For the text-containing cell, return its midpoint in [X, Y] coordinate format. 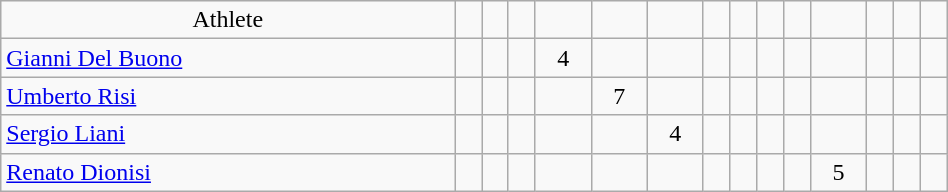
Umberto Risi [228, 96]
Gianni Del Buono [228, 58]
5 [839, 172]
Athlete [228, 20]
Renato Dionisi [228, 172]
Sergio Liani [228, 134]
7 [619, 96]
